Extract the [X, Y] coordinate from the center of the cell holding the provided text.  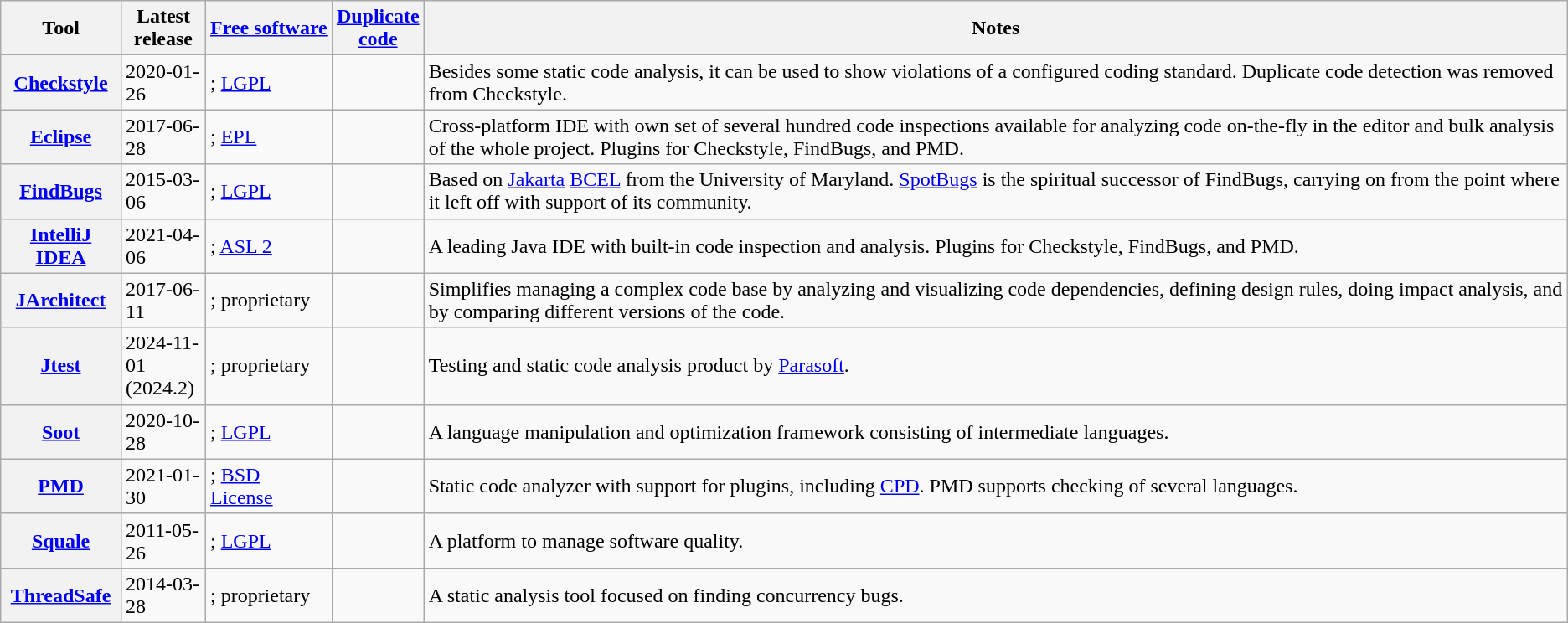
A language manipulation and optimization framework consisting of intermediate languages. [995, 432]
2020-10-28 [162, 432]
A leading Java IDE with built-in code inspection and analysis. Plugins for Checkstyle, FindBugs, and PMD. [995, 246]
JArchitect [61, 300]
Squale [61, 541]
2014-03-28 [162, 595]
2021-04-06 [162, 246]
Static code analyzer with support for plugins, including CPD. PMD supports checking of several languages. [995, 486]
Latest release [162, 28]
Soot [61, 432]
A static analysis tool focused on finding concurrency bugs. [995, 595]
2017-06-11 [162, 300]
Eclipse [61, 137]
2011-05-26 [162, 541]
; EPL [268, 137]
; ASL 2 [268, 246]
A platform to manage software quality. [995, 541]
Testing and static code analysis product by Parasoft. [995, 366]
Duplicatecode [378, 28]
IntelliJ IDEA [61, 246]
2015-03-06 [162, 191]
Notes [995, 28]
Free software [268, 28]
Jtest [61, 366]
2024-11-01 (2024.2) [162, 366]
Checkstyle [61, 82]
2020-01-26 [162, 82]
FindBugs [61, 191]
PMD [61, 486]
; BSD License [268, 486]
Tool [61, 28]
ThreadSafe [61, 595]
2021-01-30 [162, 486]
2017-06-28 [162, 137]
